Extract the (x, y) coordinate from the center of the cell holding the provided text.  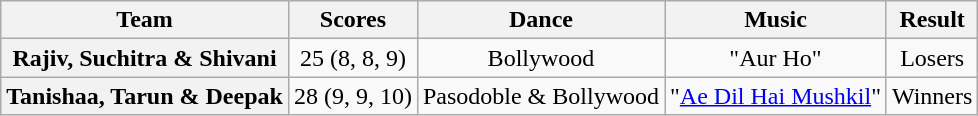
28 (9, 9, 10) (352, 96)
Music (775, 20)
Dance (540, 20)
Scores (352, 20)
Losers (932, 58)
Result (932, 20)
Team (145, 20)
Tanishaa, Tarun & Deepak (145, 96)
Pasodoble & Bollywood (540, 96)
"Ae Dil Hai Mushkil" (775, 96)
Winners (932, 96)
Bollywood (540, 58)
25 (8, 8, 9) (352, 58)
"Aur Ho" (775, 58)
Rajiv, Suchitra & Shivani (145, 58)
